For the text-containing cell, return its midpoint in (X, Y) coordinate format. 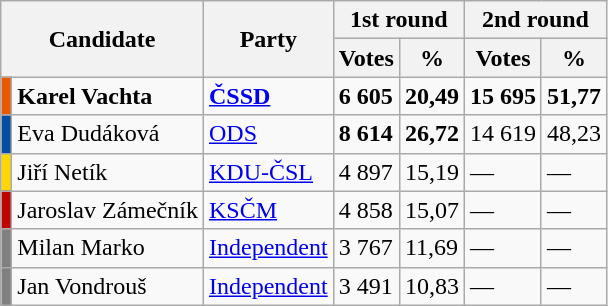
Jaroslav Zámečník (108, 210)
Jan Vondrouš (108, 286)
KDU-ČSL (268, 172)
48,23 (574, 134)
Jiří Netík (108, 172)
4 897 (366, 172)
3 491 (366, 286)
11,69 (432, 248)
10,83 (432, 286)
15,19 (432, 172)
6 605 (366, 96)
1st round (398, 20)
Karel Vachta (108, 96)
3 767 (366, 248)
Eva Dudáková (108, 134)
20,49 (432, 96)
Candidate (102, 39)
2nd round (535, 20)
Party (268, 39)
51,77 (574, 96)
14 619 (502, 134)
26,72 (432, 134)
15 695 (502, 96)
ODS (268, 134)
4 858 (366, 210)
KSČM (268, 210)
Milan Marko (108, 248)
8 614 (366, 134)
15,07 (432, 210)
ČSSD (268, 96)
